Scan for the cell matching the given text and deliver its [x, y] coordinate at center. 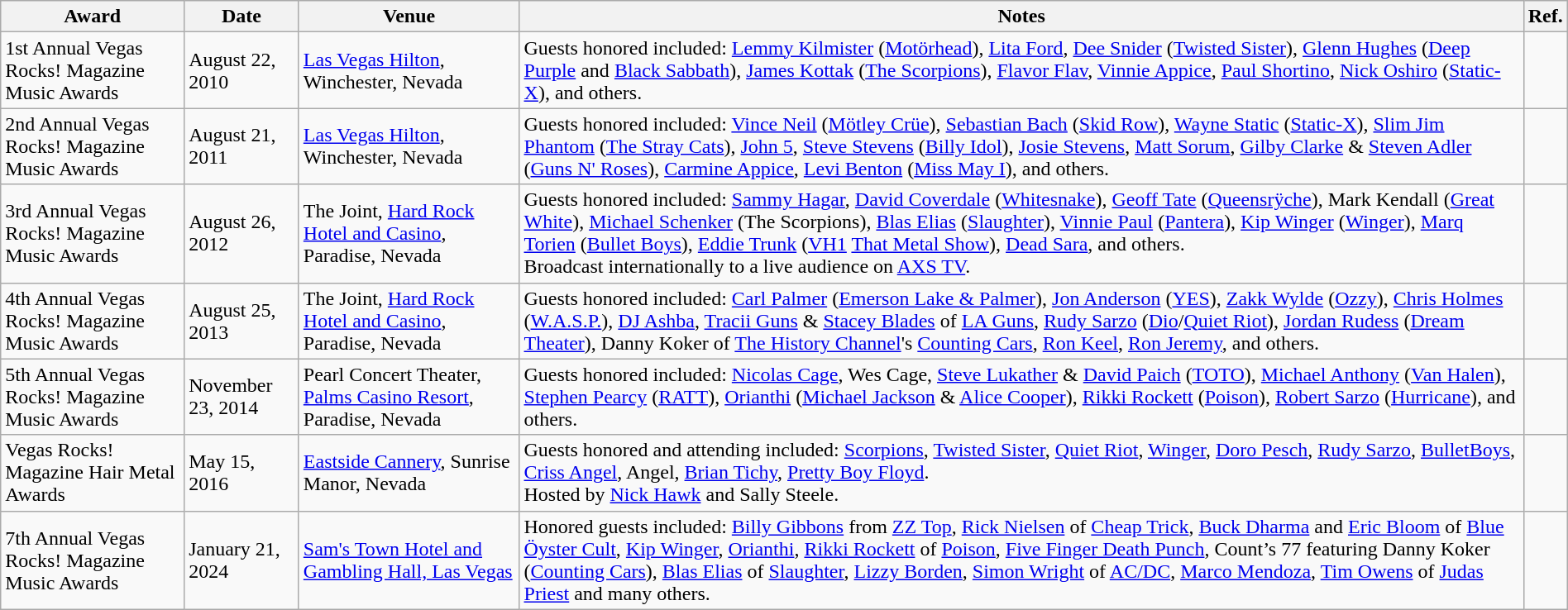
1st Annual Vegas Rocks! Magazine Music Awards [93, 70]
August 26, 2012 [241, 233]
May 15, 2016 [241, 473]
Notes [1021, 17]
Sam's Town Hotel and Gambling Hall, Las Vegas [409, 560]
3rd Annual Vegas Rocks! Magazine Music Awards [93, 233]
Eastside Cannery, Sunrise Manor, Nevada [409, 473]
7th Annual Vegas Rocks! Magazine Music Awards [93, 560]
August 21, 2011 [241, 146]
Date [241, 17]
Venue [409, 17]
4th Annual Vegas Rocks! Magazine Music Awards [93, 321]
Ref. [1545, 17]
Award [93, 17]
August 22, 2010 [241, 70]
January 21, 2024 [241, 560]
Pearl Concert Theater, Palms Casino Resort, Paradise, Nevada [409, 397]
Vegas Rocks! Magazine Hair Metal Awards [93, 473]
August 25, 2013 [241, 321]
2nd Annual Vegas Rocks! Magazine Music Awards [93, 146]
November 23, 2014 [241, 397]
5th Annual Vegas Rocks! Magazine Music Awards [93, 397]
